From the cell containing the given text, extract its center point as [x, y] coordinate. 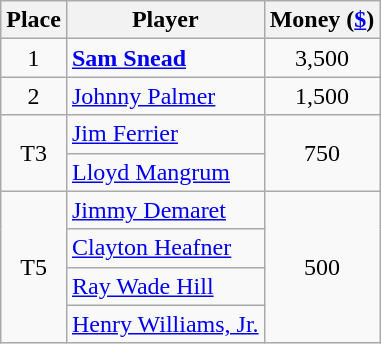
1 [34, 58]
Money ($) [322, 20]
Player [165, 20]
Place [34, 20]
Johnny Palmer [165, 96]
Clayton Heafner [165, 248]
750 [322, 153]
Jim Ferrier [165, 134]
1,500 [322, 96]
Sam Snead [165, 58]
2 [34, 96]
Ray Wade Hill [165, 286]
Jimmy Demaret [165, 210]
500 [322, 267]
Henry Williams, Jr. [165, 324]
Lloyd Mangrum [165, 172]
T5 [34, 267]
T3 [34, 153]
3,500 [322, 58]
